Scan for the cell matching the given text and deliver its (X, Y) coordinate at center. 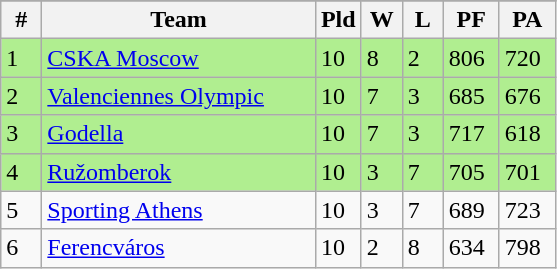
618 (527, 134)
Ferencváros (179, 248)
# (22, 20)
634 (471, 248)
701 (527, 172)
720 (527, 58)
5 (22, 210)
W (382, 20)
685 (471, 96)
CSKA Moscow (179, 58)
689 (471, 210)
Team (179, 20)
798 (527, 248)
1 (22, 58)
Ružomberok (179, 172)
L (422, 20)
806 (471, 58)
PF (471, 20)
Sporting Athens (179, 210)
676 (527, 96)
4 (22, 172)
PA (527, 20)
723 (527, 210)
705 (471, 172)
Godella (179, 134)
Valenciennes Olympic (179, 96)
Pld (338, 20)
717 (471, 134)
6 (22, 248)
